Locate the cell with the specified text and output its (x, y) center coordinate. 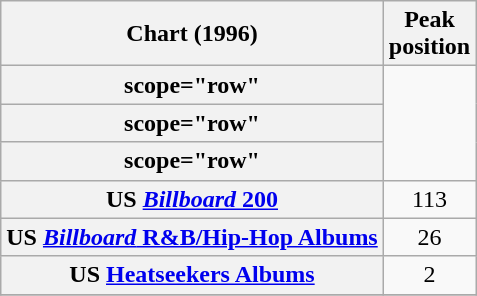
2 (429, 275)
US Heatseekers Albums (192, 275)
Chart (1996) (192, 34)
113 (429, 199)
Peakposition (429, 34)
US Billboard R&B/Hip-Hop Albums (192, 237)
26 (429, 237)
US Billboard 200 (192, 199)
